Locate the cell with the specified text and output its (x, y) center coordinate. 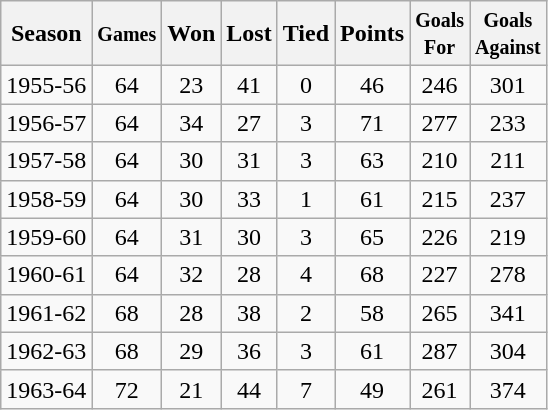
27 (249, 123)
Season (46, 34)
287 (440, 351)
1961-62 (46, 313)
21 (192, 389)
215 (440, 199)
GoalsAgainst (508, 34)
246 (440, 85)
0 (306, 85)
7 (306, 389)
1962-63 (46, 351)
Points (372, 34)
1963-64 (46, 389)
237 (508, 199)
1957-58 (46, 161)
301 (508, 85)
210 (440, 161)
34 (192, 123)
71 (372, 123)
278 (508, 275)
4 (306, 275)
23 (192, 85)
233 (508, 123)
226 (440, 237)
341 (508, 313)
1959-60 (46, 237)
29 (192, 351)
265 (440, 313)
44 (249, 389)
211 (508, 161)
1960-61 (46, 275)
219 (508, 237)
GoalsFor (440, 34)
1956-57 (46, 123)
32 (192, 275)
63 (372, 161)
36 (249, 351)
Won (192, 34)
1958-59 (46, 199)
46 (372, 85)
38 (249, 313)
304 (508, 351)
1955-56 (46, 85)
41 (249, 85)
72 (127, 389)
374 (508, 389)
58 (372, 313)
227 (440, 275)
2 (306, 313)
Games (127, 34)
65 (372, 237)
Lost (249, 34)
33 (249, 199)
261 (440, 389)
Tied (306, 34)
1 (306, 199)
49 (372, 389)
277 (440, 123)
